Detect which cell encompasses the target text, then output its (X, Y) center coordinate. 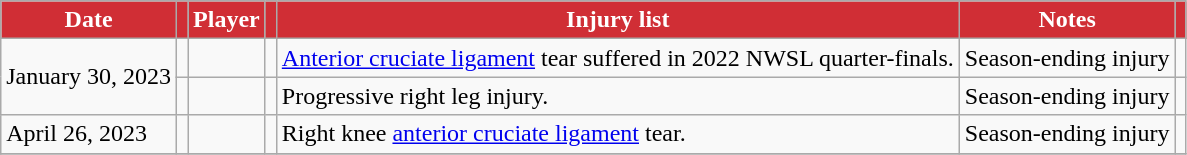
Notes (1067, 20)
Progressive right leg injury. (618, 96)
January 30, 2023 (89, 77)
April 26, 2023 (89, 134)
Player (227, 20)
Right knee anterior cruciate ligament tear. (618, 134)
Anterior cruciate ligament tear suffered in 2022 NWSL quarter-finals. (618, 58)
Date (89, 20)
Injury list (618, 20)
